Capture the cell that displays the provided text and extract its [x, y] central coordinate. 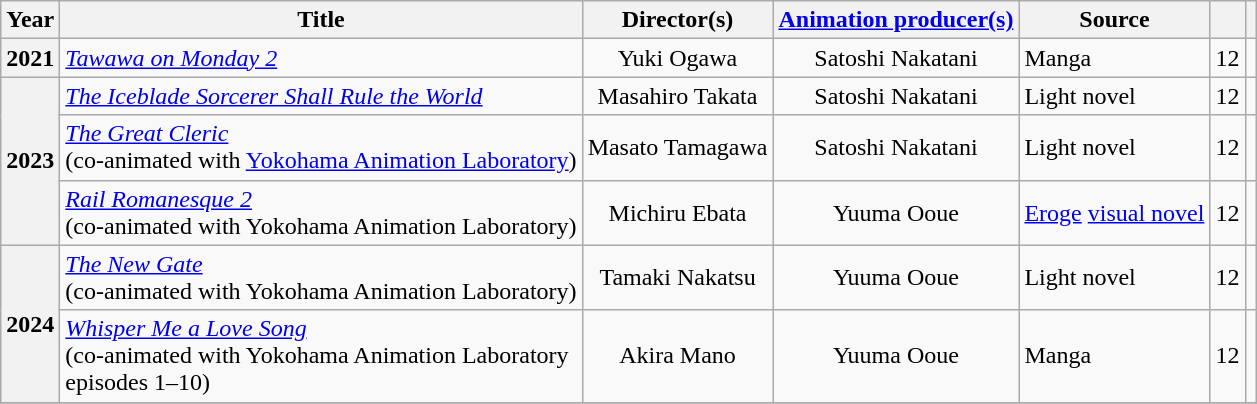
2024 [30, 324]
The Great Cleric(co-animated with Yokohama Animation Laboratory) [321, 148]
Tamaki Nakatsu [678, 278]
Yuki Ogawa [678, 58]
2021 [30, 58]
Akira Mano [678, 356]
Title [321, 20]
Eroge visual novel [1114, 212]
Masato Tamagawa [678, 148]
Source [1114, 20]
Masahiro Takata [678, 96]
The New Gate(co-animated with Yokohama Animation Laboratory) [321, 278]
The Iceblade Sorcerer Shall Rule the World [321, 96]
Director(s) [678, 20]
Tawawa on Monday 2 [321, 58]
Year [30, 20]
Rail Romanesque 2(co-animated with Yokohama Animation Laboratory) [321, 212]
2023 [30, 161]
Whisper Me a Love Song(co-animated with Yokohama Animation Laboratoryepisodes 1–10) [321, 356]
Michiru Ebata [678, 212]
Animation producer(s) [896, 20]
